Determine the (x, y) coordinate at the center of the cell enclosing the given text.  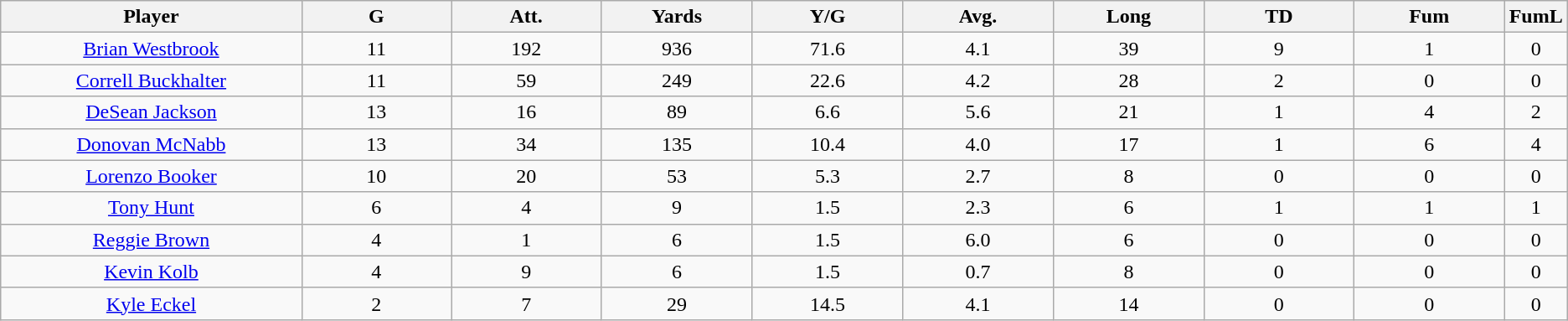
71.6 (828, 49)
Player (151, 17)
16 (526, 112)
14 (1128, 303)
DeSean Jackson (151, 112)
135 (677, 144)
2.7 (978, 176)
5.6 (978, 112)
17 (1128, 144)
89 (677, 112)
Yards (677, 17)
10.4 (828, 144)
4.0 (978, 144)
39 (1128, 49)
10 (376, 176)
Avg. (978, 17)
Kevin Kolb (151, 272)
Brian Westbrook (151, 49)
Donovan McNabb (151, 144)
20 (526, 176)
4.2 (978, 80)
14.5 (828, 303)
FumL (1536, 17)
Kyle Eckel (151, 303)
28 (1128, 80)
22.6 (828, 80)
192 (526, 49)
G (376, 17)
2.3 (978, 208)
936 (677, 49)
TD (1278, 17)
Reggie Brown (151, 240)
5.3 (828, 176)
59 (526, 80)
Att. (526, 17)
6.6 (828, 112)
Y/G (828, 17)
Correll Buckhalter (151, 80)
7 (526, 303)
34 (526, 144)
Fum (1429, 17)
249 (677, 80)
Tony Hunt (151, 208)
Lorenzo Booker (151, 176)
6.0 (978, 240)
21 (1128, 112)
29 (677, 303)
53 (677, 176)
Long (1128, 17)
0.7 (978, 272)
